Extract the [x, y] coordinate from the center of the cell holding the provided text.  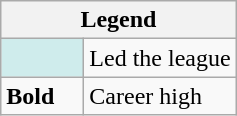
Career high [160, 96]
Legend [118, 20]
Bold [42, 96]
Led the league [160, 58]
